Find where the given text appears and provide that cell's center as (x, y) coordinate. 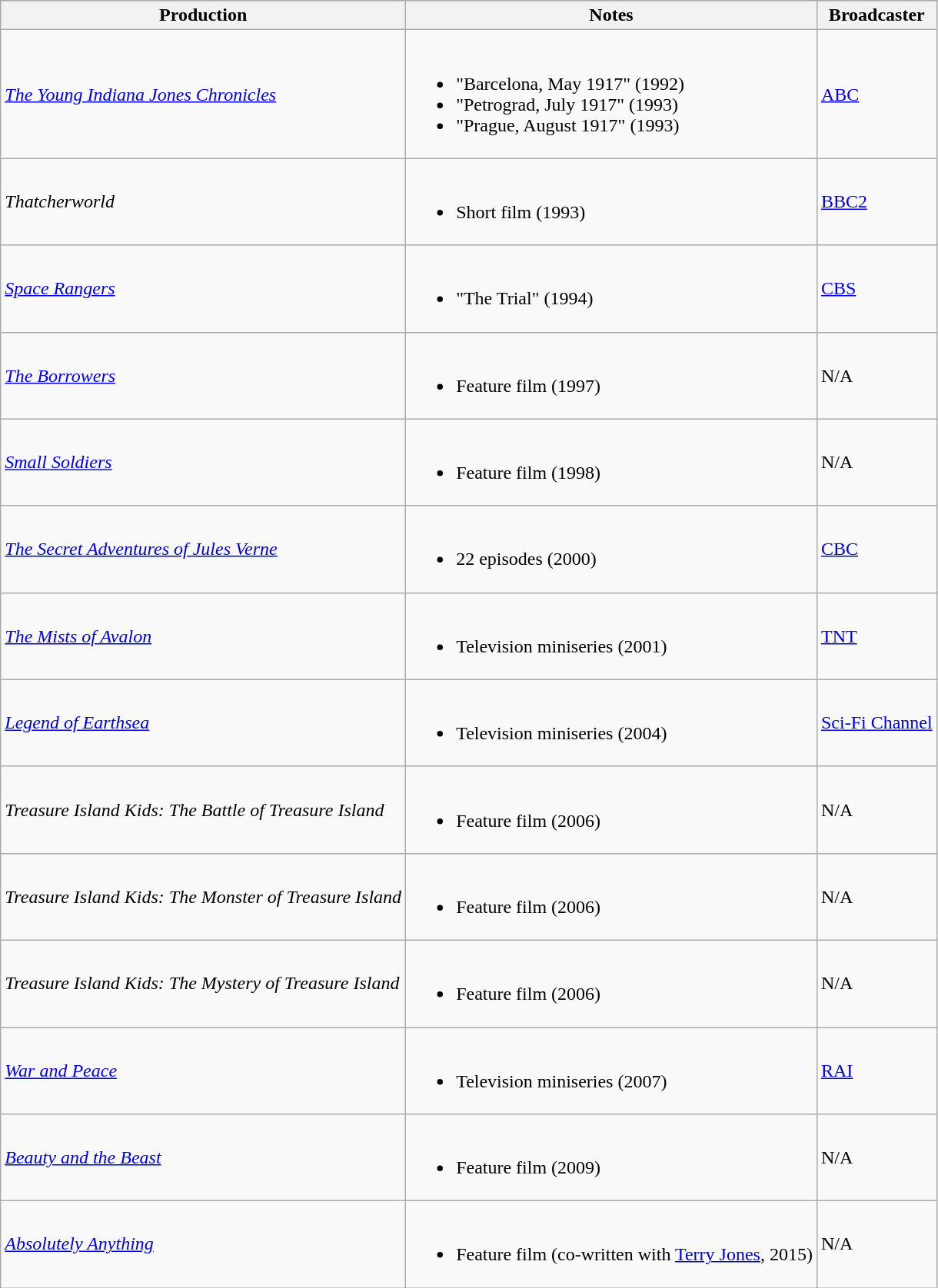
Beauty and the Beast (203, 1157)
Thatcherworld (203, 201)
Treasure Island Kids: The Battle of Treasure Island (203, 810)
Treasure Island Kids: The Monster of Treasure Island (203, 896)
Broadcaster (876, 15)
Feature film (2009) (612, 1157)
"Barcelona, May 1917" (1992)"Petrograd, July 1917" (1993)"Prague, August 1917" (1993) (612, 94)
Space Rangers (203, 289)
Legend of Earthsea (203, 722)
Small Soldiers (203, 463)
22 episodes (2000) (612, 549)
Feature film (1998) (612, 463)
Feature film (co-written with Terry Jones, 2015) (612, 1245)
"The Trial" (1994) (612, 289)
Feature film (1997) (612, 375)
Absolutely Anything (203, 1245)
TNT (876, 636)
BBC2 (876, 201)
The Borrowers (203, 375)
Treasure Island Kids: The Mystery of Treasure Island (203, 984)
War and Peace (203, 1070)
Production (203, 15)
Sci-Fi Channel (876, 722)
The Secret Adventures of Jules Verne (203, 549)
ABC (876, 94)
Television miniseries (2007) (612, 1070)
RAI (876, 1070)
Television miniseries (2001) (612, 636)
The Young Indiana Jones Chronicles (203, 94)
The Mists of Avalon (203, 636)
Television miniseries (2004) (612, 722)
CBC (876, 549)
Short film (1993) (612, 201)
Notes (612, 15)
CBS (876, 289)
